Identify which cell holds the provided text, then report its (x, y) central coordinate. 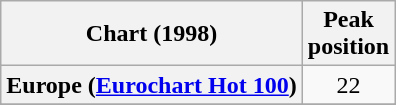
22 (348, 85)
Europe (Eurochart Hot 100) (152, 85)
Peakposition (348, 34)
Chart (1998) (152, 34)
